Find where the given text appears and provide that cell's center as [x, y] coordinate. 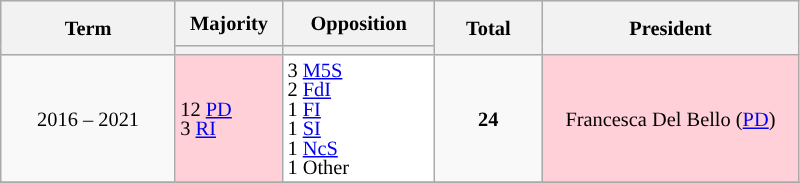
2016 – 2021 [88, 118]
24 [488, 118]
Majority [228, 22]
3 M5S 2 FdI 1 FI 1 SI 1 NcS 1 Other [359, 118]
12 PD 3 RI [228, 118]
Term [88, 28]
President [670, 28]
Opposition [359, 22]
Francesca Del Bello (PD) [670, 118]
Total [488, 28]
